Determine the (x, y) coordinate at the center of the cell enclosing the given text.  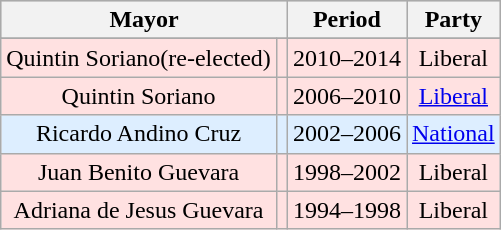
Juan Benito Guevara (139, 172)
2006–2010 (346, 96)
1994–1998 (346, 210)
Adriana de Jesus Guevara (139, 210)
2010–2014 (346, 58)
Mayor (144, 20)
Party (453, 20)
1998–2002 (346, 172)
Quintin Soriano (139, 96)
Period (346, 20)
2002–2006 (346, 134)
Ricardo Andino Cruz (139, 134)
National (453, 134)
Quintin Soriano(re-elected) (139, 58)
